From the cell containing the given text, extract its center point as [X, Y] coordinate. 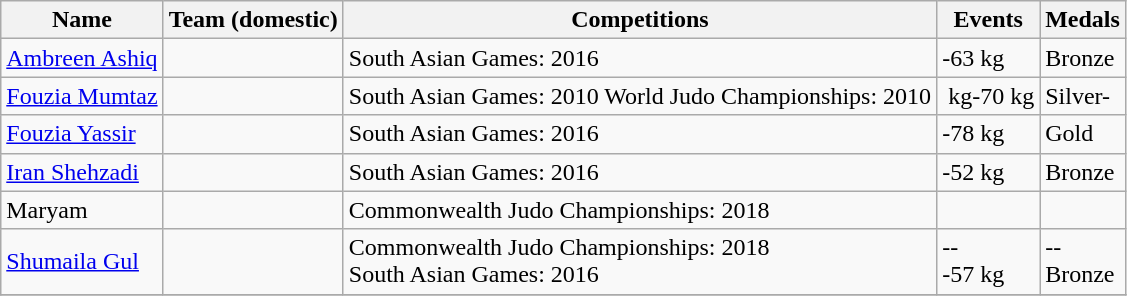
Ambreen Ashiq [82, 58]
-78 kg [988, 134]
kg-70 kg [988, 96]
Competitions [640, 20]
Gold [1083, 134]
-52 kg [988, 172]
Silver- [1083, 96]
Name [82, 20]
South Asian Games: 2010 World Judo Championships: 2010 [640, 96]
Team (domestic) [253, 20]
Iran Shehzadi [82, 172]
Fouzia Mumtaz [82, 96]
Commonwealth Judo Championships: 2018South Asian Games: 2016 [640, 262]
Medals [1083, 20]
Commonwealth Judo Championships: 2018 [640, 210]
---57 kg [988, 262]
Fouzia Yassir [82, 134]
Events [988, 20]
Maryam [82, 210]
Shumaila Gul [82, 262]
-63 kg [988, 58]
--Bronze [1083, 262]
